Find where the given text appears and provide that cell's center as (x, y) coordinate. 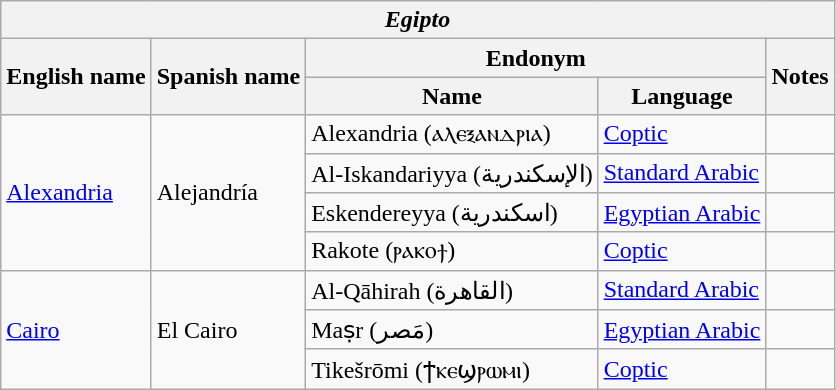
English name (76, 77)
Alexandria (76, 192)
Al-Iskandariyya (الإسكندرية) (452, 173)
Eskendereyya (اسكندرية) (452, 213)
Language (682, 96)
Alejandría (228, 192)
Rakote (ⲣⲁⲕⲟϯ) (452, 251)
Cairo (76, 330)
Al-Qāhirah (القاهرة‎) (452, 290)
El Cairo (228, 330)
Notes (800, 77)
Maṣr (مَصر‎) (452, 330)
Alexandria (ⲁⲗⲉⲝⲁⲛⲇⲣⲓⲁ) (452, 134)
Egipto (418, 20)
Tikešrōmi (ϯⲕⲉϣⲣⲱⲙⲓ) (452, 369)
Name (452, 96)
Endonym (536, 58)
Spanish name (228, 77)
